Provide the [x, y] coordinate of the cell's center where the given text is located.  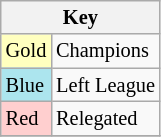
Gold [26, 51]
Left League [106, 85]
Champions [106, 51]
Key [80, 17]
Red [26, 118]
Relegated [106, 118]
Blue [26, 85]
